Pinpoint the cell where the given text exists, returning its [x, y] midpoint coordinate. 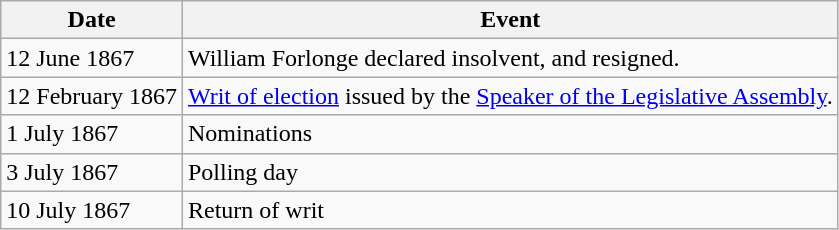
1 July 1867 [92, 134]
Event [510, 20]
Return of writ [510, 210]
William Forlonge declared insolvent, and resigned. [510, 58]
Polling day [510, 172]
Nominations [510, 134]
Date [92, 20]
10 July 1867 [92, 210]
3 July 1867 [92, 172]
12 June 1867 [92, 58]
12 February 1867 [92, 96]
Writ of election issued by the Speaker of the Legislative Assembly. [510, 96]
